Determine the (X, Y) coordinate at the center of the cell enclosing the given text.  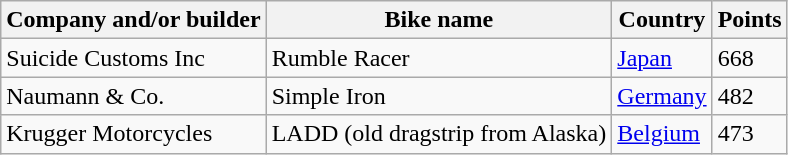
Country (662, 20)
Naumann & Co. (134, 96)
Suicide Customs Inc (134, 58)
Simple Iron (439, 96)
Rumble Racer (439, 58)
473 (750, 134)
Points (750, 20)
482 (750, 96)
Company and/or builder (134, 20)
LADD (old dragstrip from Alaska) (439, 134)
Bike name (439, 20)
668 (750, 58)
Belgium (662, 134)
Germany (662, 96)
Japan (662, 58)
Krugger Motorcycles (134, 134)
